Detect which cell encompasses the target text, then output its (x, y) center coordinate. 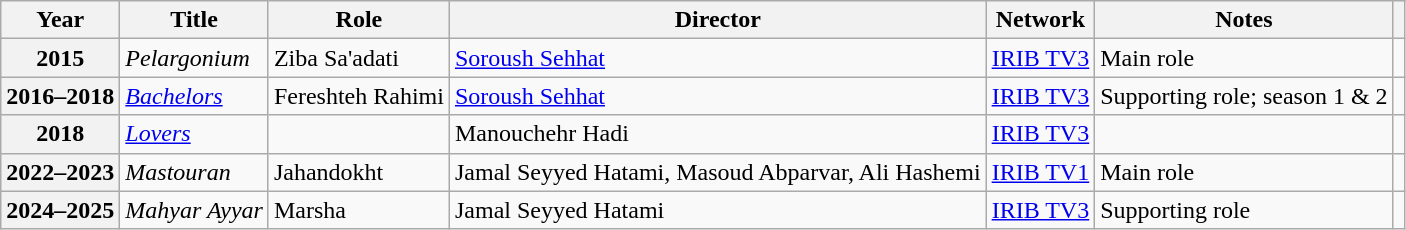
Jahandokht (358, 172)
Pelargonium (194, 58)
Ziba Sa'adati (358, 58)
Bachelors (194, 96)
Supporting role (1244, 210)
Jamal Seyyed Hatami, Masoud Abparvar, Ali Hashemi (718, 172)
Mastouran (194, 172)
IRIB TV1 (1040, 172)
2015 (60, 58)
Supporting role; season 1 & 2 (1244, 96)
Fereshteh Rahimi (358, 96)
2024–2025 (60, 210)
2016–2018 (60, 96)
Jamal Seyyed Hatami (718, 210)
Title (194, 20)
Manouchehr Hadi (718, 134)
Marsha (358, 210)
Director (718, 20)
Network (1040, 20)
Year (60, 20)
Lovers (194, 134)
2018 (60, 134)
Role (358, 20)
Notes (1244, 20)
2022–2023 (60, 172)
Mahyar Ayyar (194, 210)
